Detect which cell encompasses the target text, then output its [x, y] center coordinate. 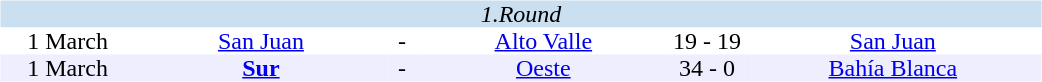
Sur [262, 68]
19 - 19 [707, 42]
Oeste [544, 68]
Bahía Blanca [892, 68]
1.Round [520, 14]
Alto Valle [544, 42]
34 - 0 [707, 68]
